For the text-containing cell, return its midpoint in [X, Y] coordinate format. 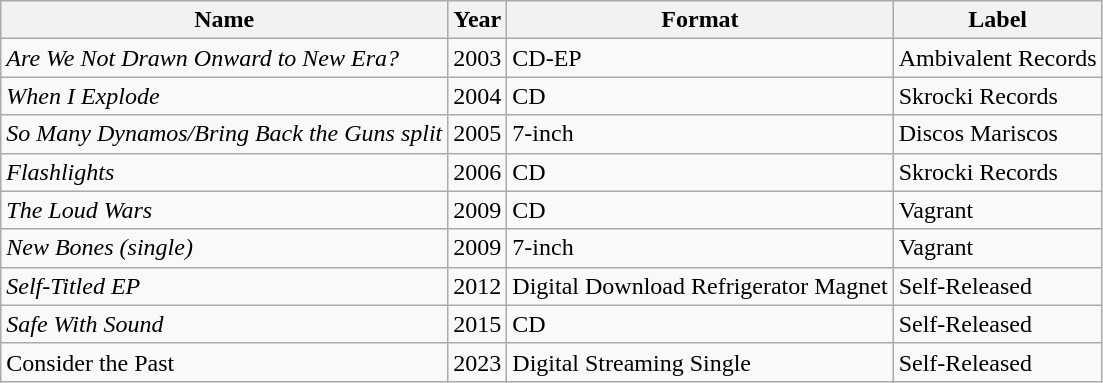
Safe With Sound [224, 324]
New Bones (single) [224, 248]
2006 [478, 172]
Discos Mariscos [998, 134]
2015 [478, 324]
Ambivalent Records [998, 58]
Digital Streaming Single [700, 362]
2023 [478, 362]
Label [998, 20]
The Loud Wars [224, 210]
2003 [478, 58]
When I Explode [224, 96]
2004 [478, 96]
2012 [478, 286]
Self-Titled EP [224, 286]
CD-EP [700, 58]
Name [224, 20]
So Many Dynamos/Bring Back the Guns split [224, 134]
Format [700, 20]
Digital Download Refrigerator Magnet [700, 286]
Are We Not Drawn Onward to New Era? [224, 58]
Flashlights [224, 172]
Consider the Past [224, 362]
2005 [478, 134]
Year [478, 20]
